Detect which cell encompasses the target text, then output its [X, Y] center coordinate. 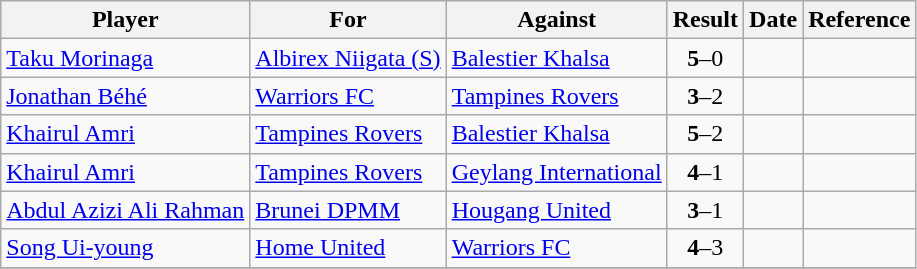
4–1 [705, 172]
Reference [860, 20]
Result [705, 20]
Jonathan Béhé [126, 96]
Taku Morinaga [126, 58]
3–1 [705, 210]
4–3 [705, 248]
Player [126, 20]
Geylang International [556, 172]
Song Ui-young [126, 248]
5–0 [705, 58]
For [348, 20]
3–2 [705, 96]
Date [774, 20]
Against [556, 20]
Brunei DPMM [348, 210]
5–2 [705, 134]
Abdul Azizi Ali Rahman [126, 210]
Hougang United [556, 210]
Home United [348, 248]
Albirex Niigata (S) [348, 58]
